Pinpoint the cell where the given text exists, returning its (X, Y) midpoint coordinate. 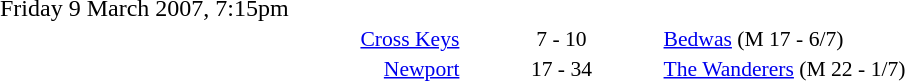
7 - 10 (561, 38)
